Provide the [X, Y] coordinate of the cell's center where the given text is located.  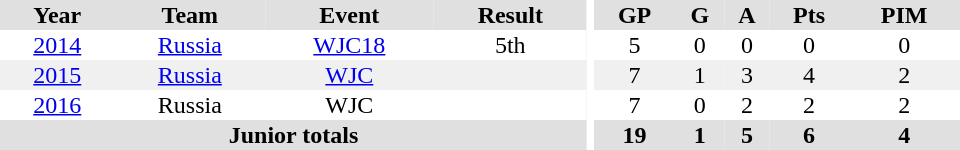
Year [58, 15]
Junior totals [294, 135]
A [747, 15]
2014 [58, 45]
GP [635, 15]
5th [511, 45]
WJC18 [349, 45]
PIM [904, 15]
Event [349, 15]
Result [511, 15]
2016 [58, 105]
Team [190, 15]
3 [747, 75]
2015 [58, 75]
Pts [810, 15]
19 [635, 135]
6 [810, 135]
G [700, 15]
